Detect which cell encompasses the target text, then output its [X, Y] center coordinate. 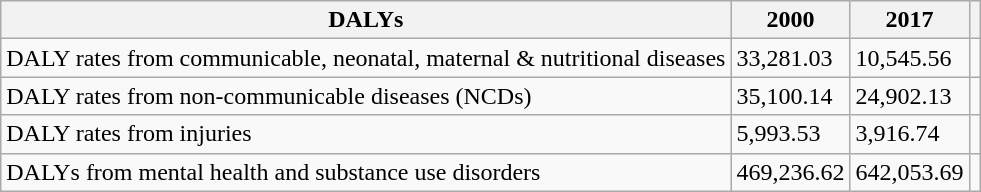
642,053.69 [910, 172]
35,100.14 [790, 96]
DALY rates from communicable, neonatal, maternal & nutritional diseases [366, 58]
469,236.62 [790, 172]
10,545.56 [910, 58]
5,993.53 [790, 134]
DALY rates from non-communicable diseases (NCDs) [366, 96]
DALYs from mental health and substance use disorders [366, 172]
2000 [790, 20]
DALY rates from injuries [366, 134]
DALYs [366, 20]
24,902.13 [910, 96]
33,281.03 [790, 58]
2017 [910, 20]
3,916.74 [910, 134]
